Capture the cell that displays the provided text and extract its [x, y] central coordinate. 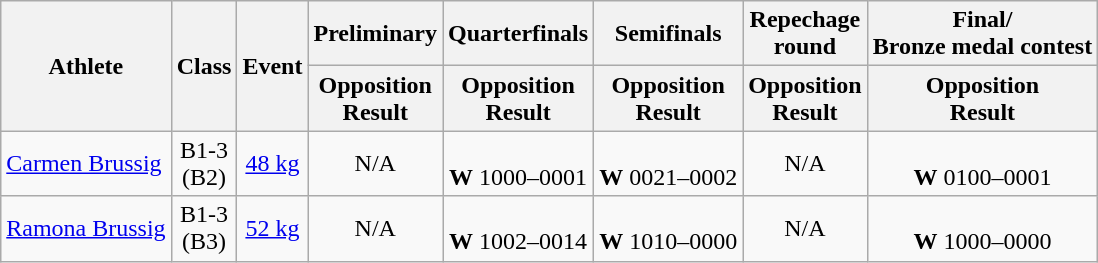
Class [204, 66]
Preliminary [376, 34]
W 1000–0001 [518, 164]
Semifinals [668, 34]
48 kg [272, 164]
52 kg [272, 228]
W 1002–0014 [518, 228]
B1-3(B2) [204, 164]
Ramona Brussig [86, 228]
W 1010–0000 [668, 228]
B1-3(B3) [204, 228]
Final/Bronze medal contest [982, 34]
W 0100–0001 [982, 164]
Athlete [86, 66]
Quarterfinals [518, 34]
Event [272, 66]
W 1000–0000 [982, 228]
Repechage round [805, 34]
Carmen Brussig [86, 164]
W 0021–0002 [668, 164]
